Identify which cell holds the provided text, then report its [x, y] central coordinate. 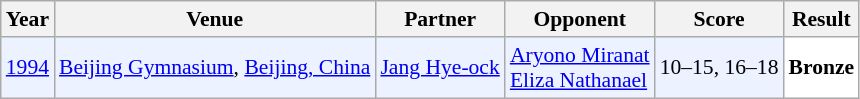
Aryono Miranat Eliza Nathanael [580, 68]
Beijing Gymnasium, Beijing, China [214, 68]
Jang Hye-ock [440, 68]
Bronze [821, 68]
Opponent [580, 19]
Partner [440, 19]
Venue [214, 19]
Score [720, 19]
Result [821, 19]
Year [28, 19]
10–15, 16–18 [720, 68]
1994 [28, 68]
